Provide the (x, y) coordinate of the cell's center where the given text is located.  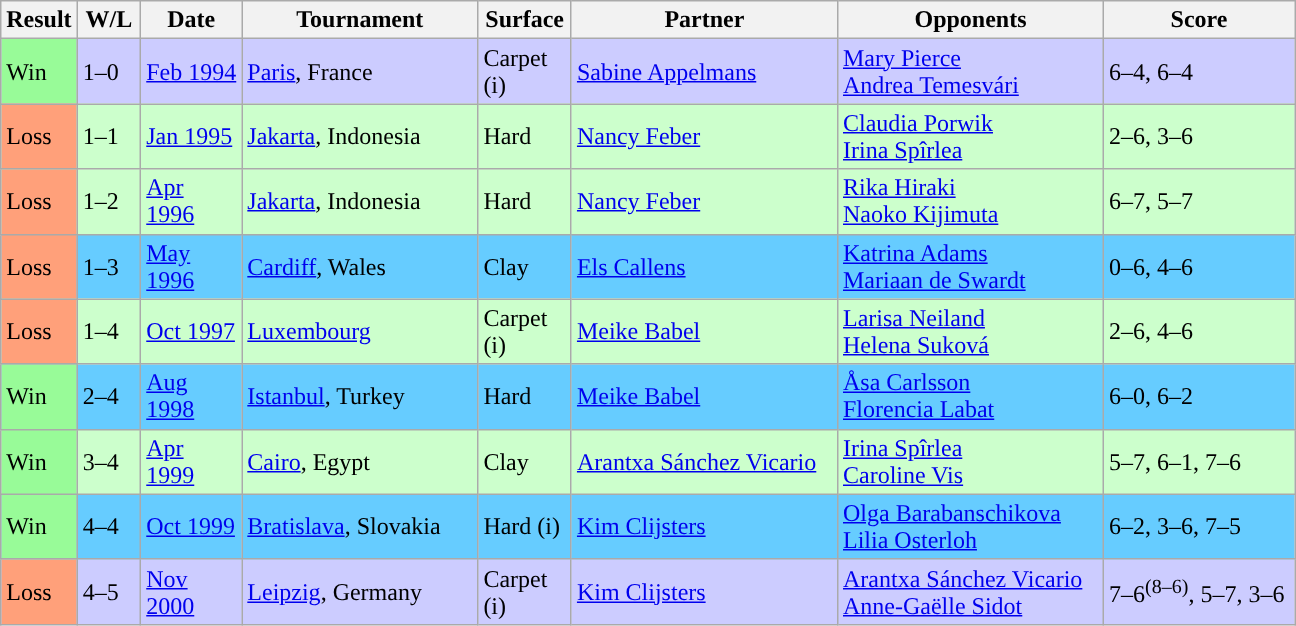
Irina Spîrlea Caroline Vis (970, 462)
3–4 (109, 462)
2–6, 3–6 (1200, 136)
Sabine Appelmans (704, 72)
Opponents (970, 20)
Åsa Carlsson Florencia Labat (970, 396)
Els Callens (704, 266)
Feb 1994 (192, 72)
6–2, 3–6, 7–5 (1200, 526)
Katrina Adams Mariaan de Swardt (970, 266)
Cairo, Egypt (360, 462)
Olga Barabanschikova Lilia Osterloh (970, 526)
5–7, 6–1, 7–6 (1200, 462)
Score (1200, 20)
6–4, 6–4 (1200, 72)
Rika Hiraki Naoko Kijimuta (970, 202)
Partner (704, 20)
Luxembourg (360, 332)
Jan 1995 (192, 136)
4–5 (109, 592)
Tournament (360, 20)
6–0, 6–2 (1200, 396)
Oct 1999 (192, 526)
6–7, 5–7 (1200, 202)
Mary Pierce Andrea Temesvári (970, 72)
1–2 (109, 202)
Date (192, 20)
Paris, France (360, 72)
2–6, 4–6 (1200, 332)
Leipzig, Germany (360, 592)
Istanbul, Turkey (360, 396)
Cardiff, Wales (360, 266)
1–1 (109, 136)
Nov 2000 (192, 592)
Arantxa Sánchez Vicario (704, 462)
Claudia Porwik Irina Spîrlea (970, 136)
7–6(8–6), 5–7, 3–6 (1200, 592)
1–3 (109, 266)
Oct 1997 (192, 332)
1–0 (109, 72)
May 1996 (192, 266)
Aug 1998 (192, 396)
1–4 (109, 332)
2–4 (109, 396)
Bratislava, Slovakia (360, 526)
Hard (i) (525, 526)
Result (39, 20)
Larisa Neiland Helena Suková (970, 332)
W/L (109, 20)
4–4 (109, 526)
Apr 1996 (192, 202)
Arantxa Sánchez Vicario Anne-Gaëlle Sidot (970, 592)
0–6, 4–6 (1200, 266)
Apr 1999 (192, 462)
Surface (525, 20)
